Capture the cell that displays the provided text and extract its [X, Y] central coordinate. 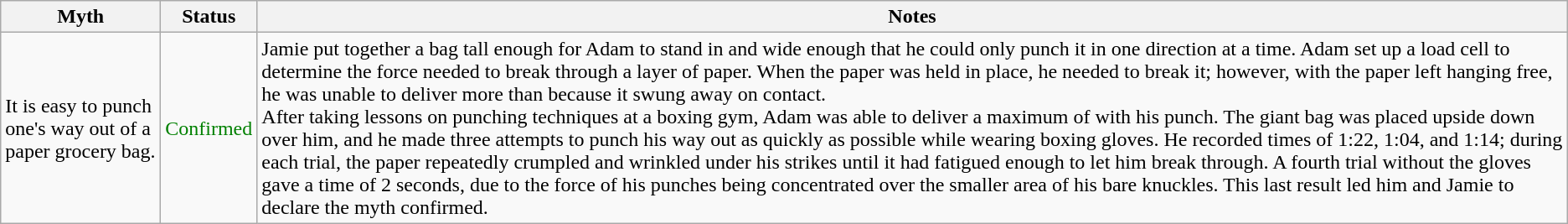
Status [209, 17]
It is easy to punch one's way out of a paper grocery bag. [80, 128]
Confirmed [209, 128]
Myth [80, 17]
Notes [912, 17]
